Scan for the cell matching the given text and deliver its (X, Y) coordinate at center. 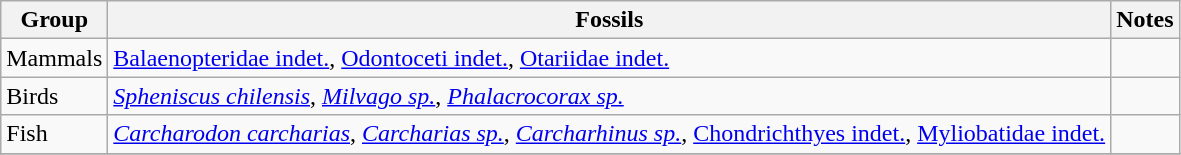
Birds (54, 96)
Mammals (54, 58)
Fish (54, 134)
Spheniscus chilensis, Milvago sp., Phalacrocorax sp. (610, 96)
Notes (1145, 20)
Carcharodon carcharias, Carcharias sp., Carcharhinus sp., Chondrichthyes indet., Myliobatidae indet. (610, 134)
Group (54, 20)
Fossils (610, 20)
Balaenopteridae indet., Odontoceti indet., Otariidae indet. (610, 58)
